Find where the given text appears and provide that cell's center as (X, Y) coordinate. 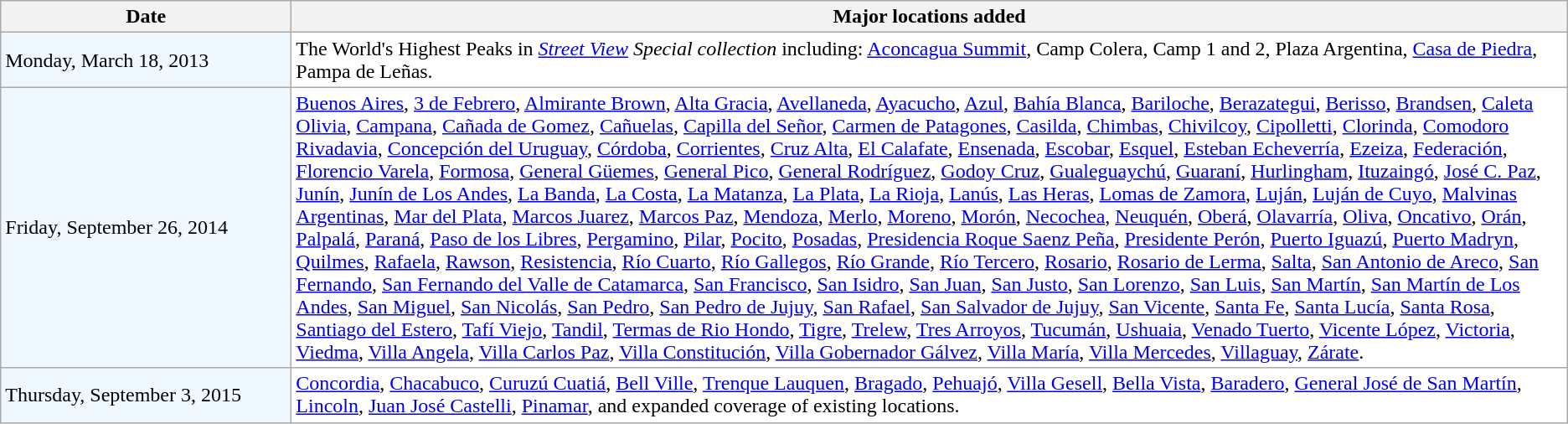
Monday, March 18, 2013 (146, 60)
Major locations added (930, 17)
Thursday, September 3, 2015 (146, 396)
Date (146, 17)
Friday, September 26, 2014 (146, 228)
